Provide the (x, y) coordinate of the cell's center where the given text is located.  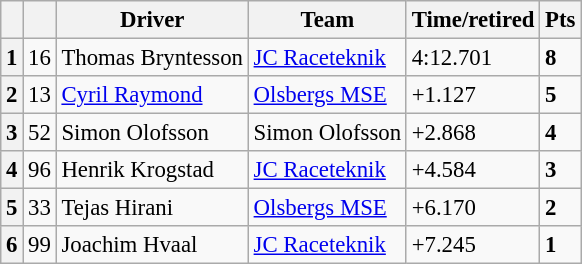
+6.170 (472, 208)
99 (40, 245)
52 (40, 133)
+1.127 (472, 95)
Pts (560, 20)
Team (327, 20)
96 (40, 170)
Henrik Krogstad (152, 170)
Joachim Hvaal (152, 245)
Tejas Hirani (152, 208)
13 (40, 95)
8 (560, 58)
33 (40, 208)
16 (40, 58)
6 (12, 245)
Thomas Bryntesson (152, 58)
+4.584 (472, 170)
Driver (152, 20)
Time/retired (472, 20)
4:12.701 (472, 58)
Cyril Raymond (152, 95)
+2.868 (472, 133)
+7.245 (472, 245)
